Find where the given text appears and provide that cell's center as (x, y) coordinate. 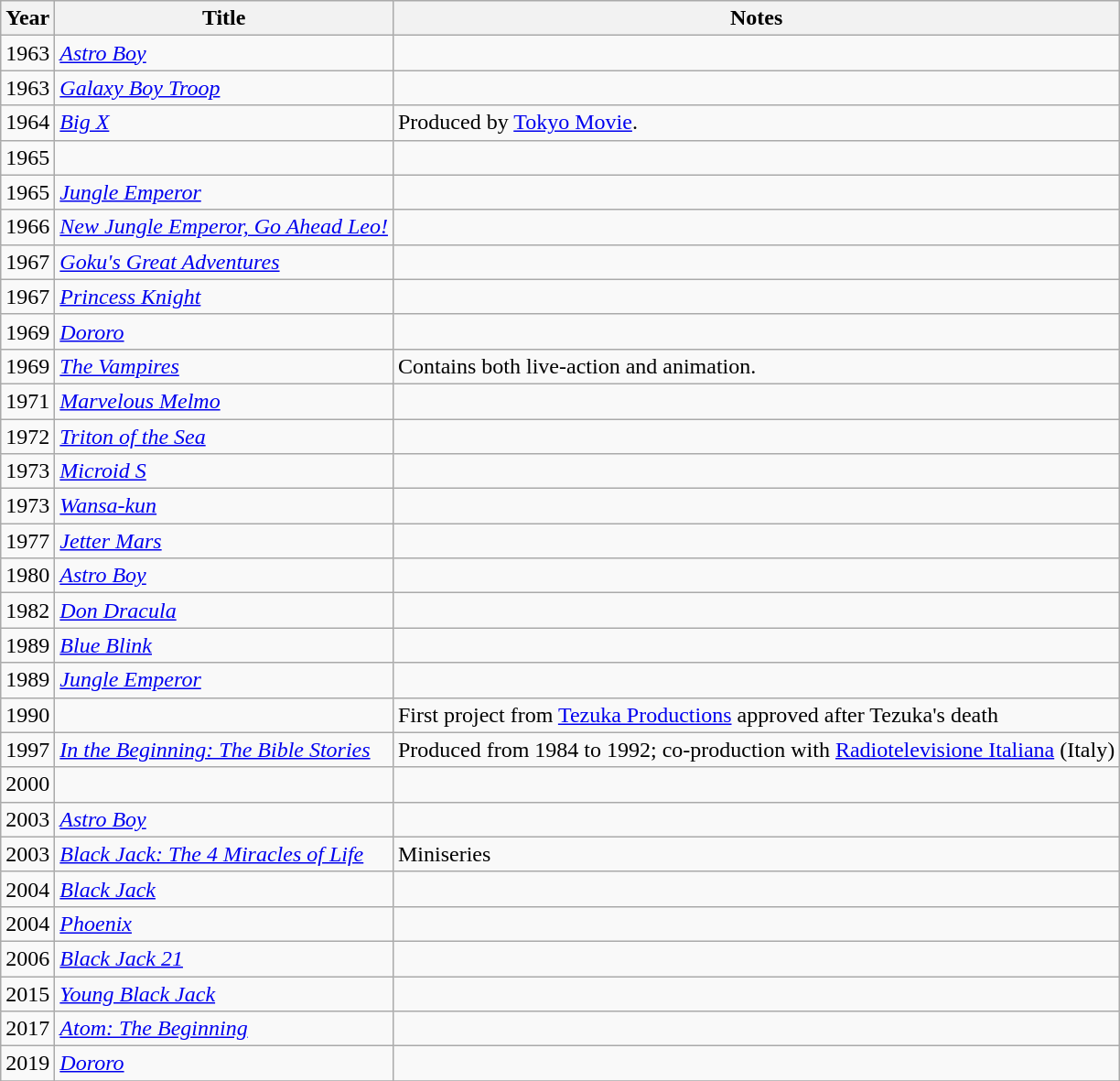
First project from Tezuka Productions approved after Tezuka's death (756, 715)
In the Beginning: The Bible Stories (224, 750)
The Vampires (224, 366)
1972 (27, 437)
New Jungle Emperor, Go Ahead Leo! (224, 227)
1982 (27, 611)
1964 (27, 123)
Princess Knight (224, 297)
Blue Blink (224, 645)
1971 (27, 401)
2015 (27, 993)
1977 (27, 541)
2006 (27, 958)
1966 (27, 227)
Produced by Tokyo Movie. (756, 123)
Galaxy Boy Troop (224, 88)
1980 (27, 576)
Black Jack 21 (224, 958)
Title (224, 18)
1990 (27, 715)
Wansa-kun (224, 506)
Triton of the Sea (224, 437)
Atom: The Beginning (224, 1029)
Notes (756, 18)
Year (27, 18)
2017 (27, 1029)
2019 (27, 1064)
Goku's Great Adventures (224, 262)
Black Jack (224, 889)
1997 (27, 750)
Miniseries (756, 854)
Young Black Jack (224, 993)
Don Dracula (224, 611)
Produced from 1984 to 1992; co-production with Radiotelevisione Italiana (Italy) (756, 750)
Big X (224, 123)
Jetter Mars (224, 541)
Contains both live-action and animation. (756, 366)
Black Jack: The 4 Miracles of Life (224, 854)
Marvelous Melmo (224, 401)
Phoenix (224, 924)
Microid S (224, 471)
2000 (27, 784)
